Return the (x, y) coordinate for the center point of the cell that contains the specified text.  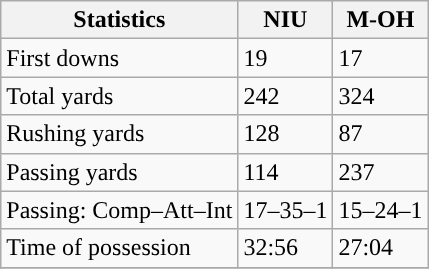
NIU (286, 20)
27:04 (380, 248)
Passing yards (120, 172)
32:56 (286, 248)
237 (380, 172)
114 (286, 172)
324 (380, 96)
19 (286, 58)
M-OH (380, 20)
First downs (120, 58)
Statistics (120, 20)
Time of possession (120, 248)
128 (286, 134)
17–35–1 (286, 210)
15–24–1 (380, 210)
87 (380, 134)
242 (286, 96)
Passing: Comp–Att–Int (120, 210)
17 (380, 58)
Rushing yards (120, 134)
Total yards (120, 96)
